Search for the cell housing the specified text and yield its (x, y) center coordinate. 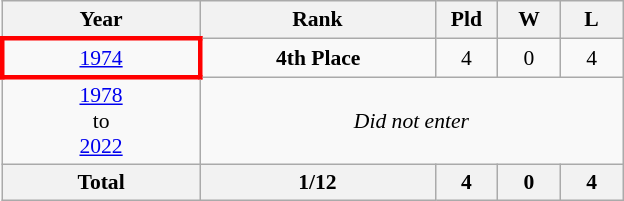
Rank (318, 20)
W (530, 20)
L (592, 20)
Total (101, 183)
Did not enter (412, 121)
4th Place (318, 58)
1978to 2022 (101, 121)
1/12 (318, 183)
1974 (101, 58)
Pld (466, 20)
Year (101, 20)
